Return the (x, y) coordinate for the center point of the cell that contains the specified text.  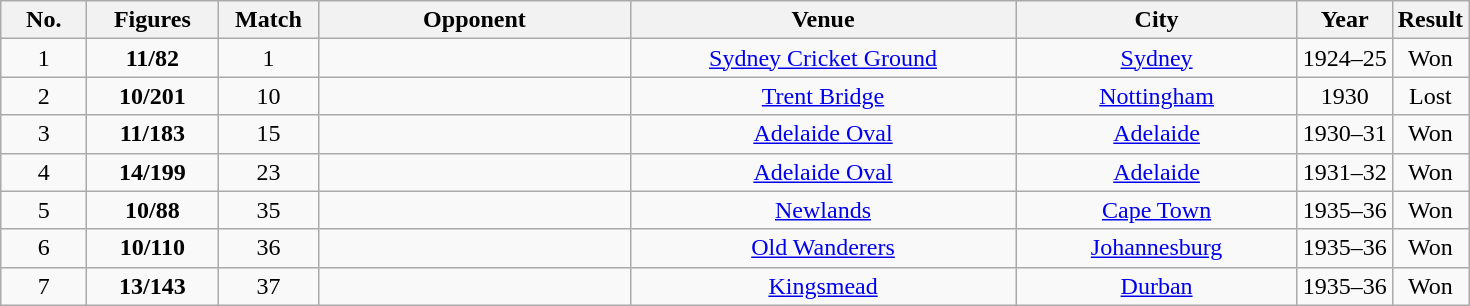
1924–25 (1344, 58)
Match (268, 20)
Cape Town (1156, 210)
15 (268, 134)
23 (268, 172)
Sydney Cricket Ground (823, 58)
13/143 (152, 286)
2 (44, 96)
11/183 (152, 134)
14/199 (152, 172)
35 (268, 210)
5 (44, 210)
10/110 (152, 248)
No. (44, 20)
Figures (152, 20)
4 (44, 172)
37 (268, 286)
Result (1430, 20)
Trent Bridge (823, 96)
Lost (1430, 96)
10/201 (152, 96)
Nottingham (1156, 96)
10/88 (152, 210)
6 (44, 248)
Old Wanderers (823, 248)
10 (268, 96)
Venue (823, 20)
Opponent (474, 20)
Newlands (823, 210)
11/82 (152, 58)
Durban (1156, 286)
1930–31 (1344, 134)
Sydney (1156, 58)
Johannesburg (1156, 248)
7 (44, 286)
City (1156, 20)
Kingsmead (823, 286)
Year (1344, 20)
36 (268, 248)
1930 (1344, 96)
1931–32 (1344, 172)
3 (44, 134)
